Return (X, Y) of the center of cell containing provided text 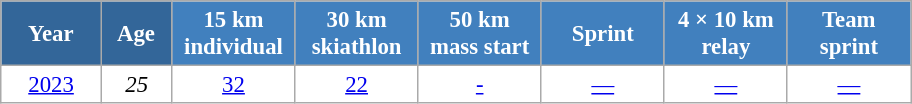
30 km skiathlon (356, 34)
25 (136, 85)
32 (234, 85)
22 (356, 85)
Sprint (602, 34)
Team sprint (848, 34)
4 × 10 km relay (726, 34)
- (480, 85)
Year (52, 34)
50 km mass start (480, 34)
15 km individual (234, 34)
2023 (52, 85)
Age (136, 34)
